Scan for the cell matching the given text and deliver its (X, Y) coordinate at center. 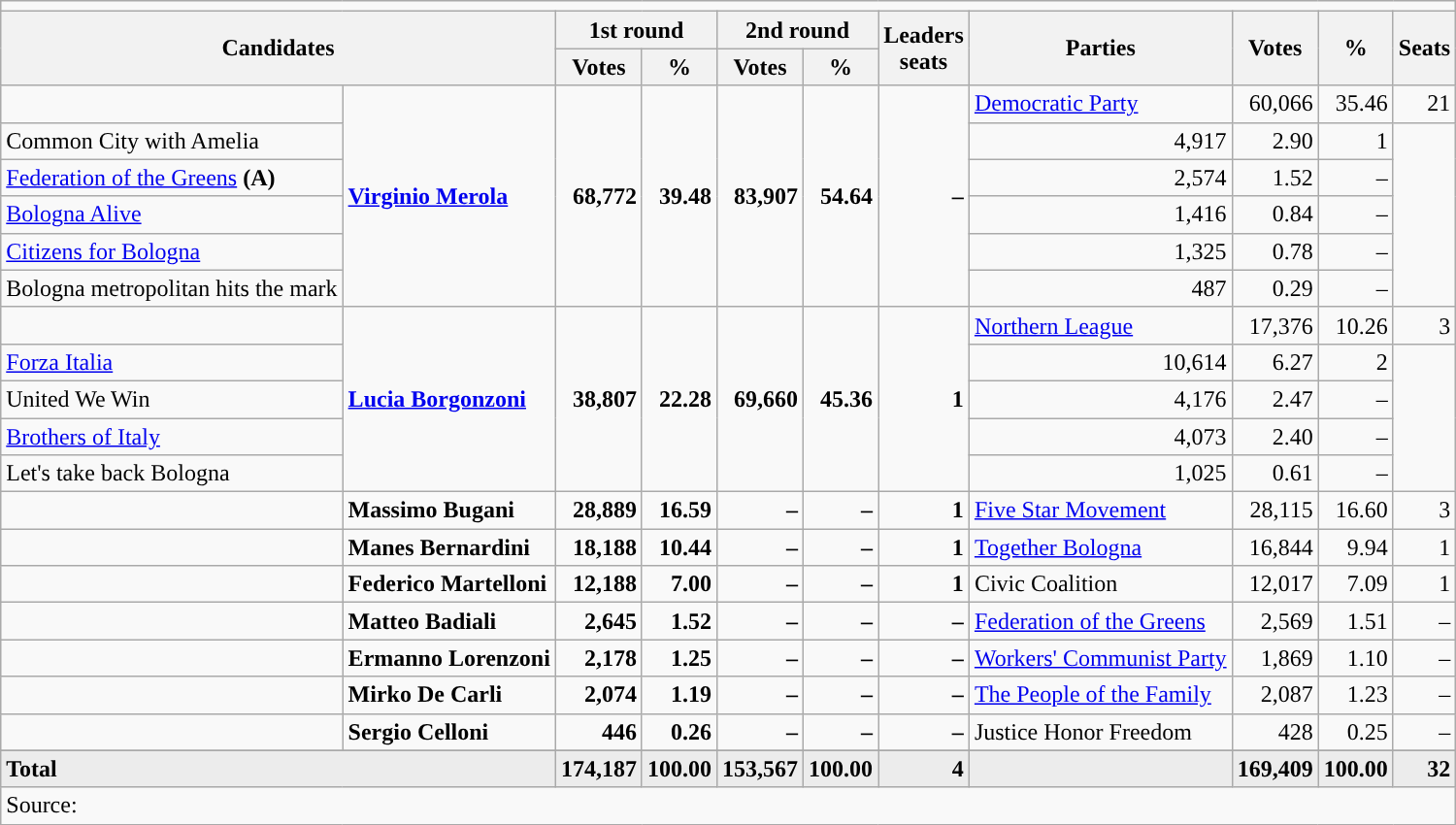
Mirko De Carli (448, 695)
169,409 (1275, 769)
54.64 (841, 196)
4 (924, 769)
2 (1355, 362)
Northern League (1101, 325)
0.29 (1275, 288)
2,178 (598, 658)
Five Star Movement (1101, 511)
446 (598, 732)
487 (1101, 288)
Brothers of Italy (172, 436)
Federation of the Greens (1101, 621)
Bologna Alive (172, 214)
6.27 (1275, 362)
2,569 (1275, 621)
Democratic Party (1101, 104)
0.61 (1275, 474)
Civic Coalition (1101, 584)
28,115 (1275, 511)
Parties (1101, 49)
60,066 (1275, 104)
Citizens for Bologna (172, 251)
9.94 (1355, 547)
2.90 (1275, 141)
16,844 (1275, 547)
0.84 (1275, 214)
Together Bologna (1101, 547)
Forza Italia (172, 362)
32 (1424, 769)
17,376 (1275, 325)
Virginio Merola (448, 196)
18,188 (598, 547)
10,614 (1101, 362)
83,907 (761, 196)
0.25 (1355, 732)
Matteo Badiali (448, 621)
Manes Bernardini (448, 547)
Sergio Celloni (448, 732)
Justice Honor Freedom (1101, 732)
35.46 (1355, 104)
Common City with Amelia (172, 141)
Massimo Bugani (448, 511)
Source: (728, 806)
Lucia Borgonzoni (448, 399)
Leaders seats (924, 49)
Total (279, 769)
4,917 (1101, 141)
2.40 (1275, 436)
16.59 (679, 511)
1,325 (1101, 251)
7.09 (1355, 584)
1,025 (1101, 474)
38,807 (598, 399)
2,574 (1101, 178)
Bologna metropolitan hits the mark (172, 288)
4,073 (1101, 436)
174,187 (598, 769)
153,567 (761, 769)
1.25 (679, 658)
7.00 (679, 584)
1.51 (1355, 621)
2,074 (598, 695)
Federation of the Greens (A) (172, 178)
12,188 (598, 584)
2.47 (1275, 399)
21 (1424, 104)
1,416 (1101, 214)
The People of the Family (1101, 695)
Federico Martelloni (448, 584)
12,017 (1275, 584)
2,645 (598, 621)
4,176 (1101, 399)
16.60 (1355, 511)
0.26 (679, 732)
0.78 (1275, 251)
1,869 (1275, 658)
Workers' Communist Party (1101, 658)
428 (1275, 732)
69,660 (761, 399)
28,889 (598, 511)
22.28 (679, 399)
45.36 (841, 399)
1.23 (1355, 695)
10.26 (1355, 325)
Let's take back Bologna (172, 474)
Candidates (279, 49)
2nd round (798, 30)
1st round (636, 30)
Seats (1424, 49)
1.10 (1355, 658)
39.48 (679, 196)
1.19 (679, 695)
10.44 (679, 547)
68,772 (598, 196)
Ermanno Lorenzoni (448, 658)
2,087 (1275, 695)
United We Win (172, 399)
